Find where the given text appears and provide that cell's center as [X, Y] coordinate. 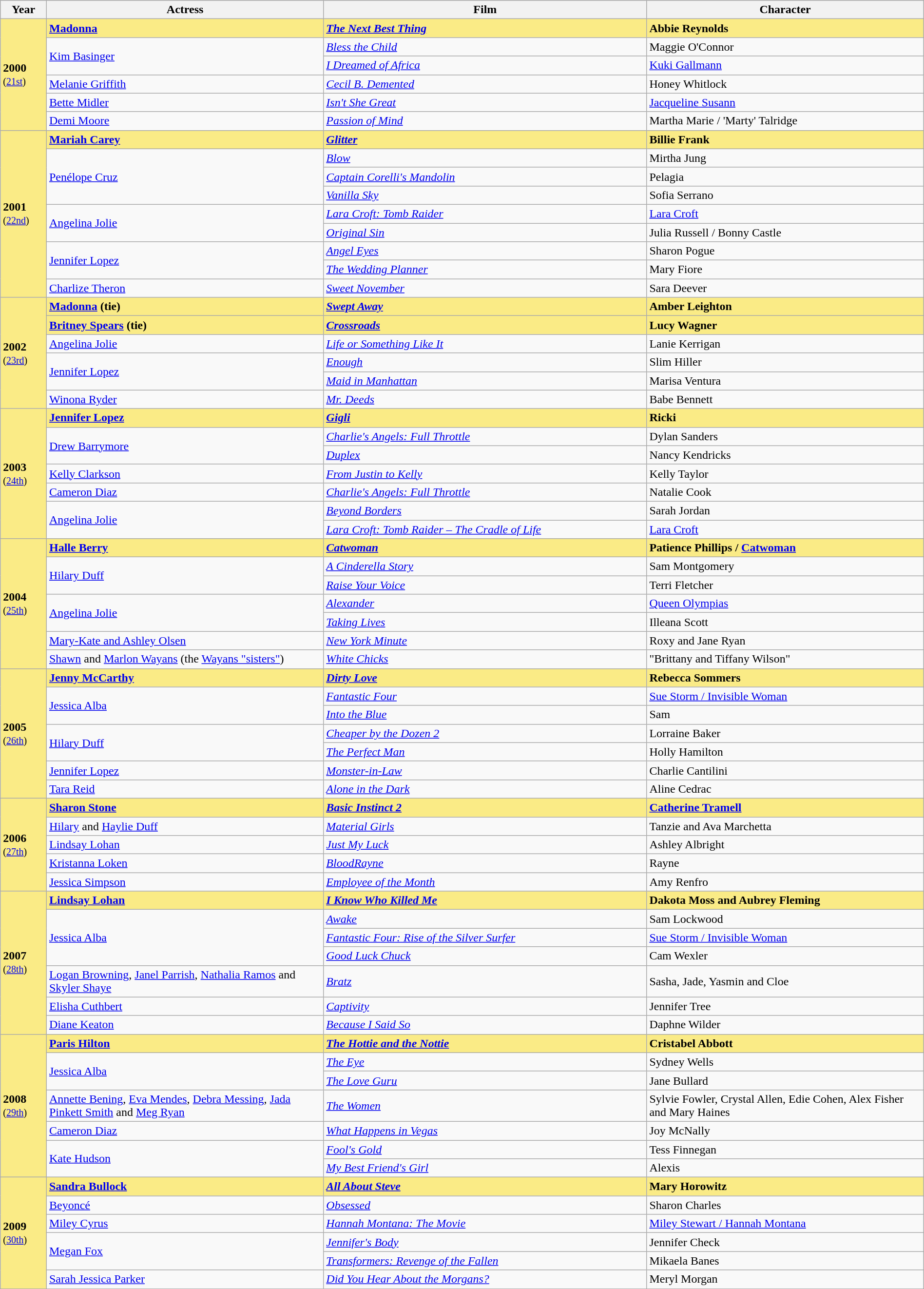
Year [23, 10]
Illeana Scott [785, 622]
Material Girls [485, 826]
Ashley Albright [785, 845]
Kim Basinger [185, 56]
Madonna (tie) [185, 307]
Alone in the Dark [485, 789]
Alexis [785, 1168]
Sylvie Fowler, Crystal Allen, Edie Cohen, Alex Fisher and Mary Haines [785, 1106]
Meryl Morgan [785, 1279]
Enough [485, 362]
Bless the Child [485, 47]
Julia Russell / Bonny Castle [785, 233]
Demi Moore [185, 121]
Beyond Borders [485, 510]
Catwoman [485, 548]
Melanie Griffith [185, 84]
The Love Guru [485, 1080]
Just My Luck [485, 845]
The Next Best Thing [485, 28]
Bratz [485, 981]
Sam Lockwood [785, 919]
Sarah Jordan [785, 510]
2000(21st) [23, 75]
Slim Hiller [785, 362]
Cam Wexler [785, 956]
Natalie Cook [785, 492]
The Wedding Planner [485, 270]
Martha Marie / 'Marty' Talridge [785, 121]
Maggie O'Connor [785, 47]
BloodRayne [485, 863]
Jennifer Check [785, 1242]
Sharon Charles [785, 1205]
Mr. Deeds [485, 399]
Elisha Cuthbert [185, 1006]
Gigli [485, 418]
Passion of Mind [485, 121]
2001(22nd) [23, 214]
Jenny McCarthy [185, 678]
2005(26th) [23, 733]
Maid in Manhattan [485, 381]
2007(28th) [23, 962]
Mary Horowitz [785, 1187]
The Eye [485, 1062]
Amber Leighton [785, 307]
Jacqueline Susann [785, 102]
Crossroads [485, 325]
Angel Eyes [485, 251]
Tara Reid [185, 789]
Lara Croft: Tomb Raider – The Cradle of Life [485, 529]
2008(29th) [23, 1106]
Employee of the Month [485, 882]
Good Luck Chuck [485, 956]
I Know Who Killed Me [485, 900]
Taking Lives [485, 622]
Catherine Tramell [785, 807]
Captivity [485, 1006]
Jennifer Tree [785, 1006]
Winona Ryder [185, 399]
Sara Deever [785, 288]
Holly Hamilton [785, 752]
Awake [485, 919]
Fantastic Four [485, 696]
Raise Your Voice [485, 585]
Dirty Love [485, 678]
Terri Fletcher [785, 585]
Swept Away [485, 307]
Queen Olympias [785, 604]
Madonna [185, 28]
Mary Fiore [785, 270]
Captain Corelli's Mandolin [485, 176]
Actress [185, 10]
All About Steve [485, 1187]
Lara Croft: Tomb Raider [485, 214]
Mikaela Banes [785, 1261]
Nancy Kendricks [785, 455]
Transformers: Revenge of the Fallen [485, 1261]
2009(30th) [23, 1233]
Miley Stewart / Hannah Montana [785, 1224]
Hannah Montana: The Movie [485, 1224]
Beyoncé [185, 1205]
Lucy Wagner [785, 325]
Joy McNally [785, 1131]
I Dreamed of Africa [485, 65]
2004(25th) [23, 604]
Original Sin [485, 233]
Sofia Serrano [785, 195]
Cristabel Abbott [785, 1043]
Megan Fox [185, 1251]
Mirtha Jung [785, 158]
Annette Bening, Eva Mendes, Debra Messing, Jada Pinkett Smith and Meg Ryan [185, 1106]
Mary-Kate and Ashley Olsen [185, 641]
Roxy and Jane Ryan [785, 641]
Daphne Wilder [785, 1025]
Kelly Taylor [785, 473]
Shawn and Marlon Wayans (the Wayans "sisters") [185, 659]
Rebecca Sommers [785, 678]
Paris Hilton [185, 1043]
Kate Hudson [185, 1158]
"Brittany and Tiffany Wilson" [785, 659]
Vanilla Sky [485, 195]
Glitter [485, 139]
Britney Spears (tie) [185, 325]
Tanzie and Ava Marchetta [785, 826]
Patience Phillips / Catwoman [785, 548]
Basic Instinct 2 [485, 807]
Sam [785, 715]
Jane Bullard [785, 1080]
Fool's Gold [485, 1149]
Blow [485, 158]
Mariah Carey [185, 139]
Halle Berry [185, 548]
Life or Something Like It [485, 344]
Charlize Theron [185, 288]
Sharon Stone [185, 807]
The Women [485, 1106]
Pelagia [785, 176]
Character [785, 10]
Duplex [485, 455]
Abbie Reynolds [785, 28]
Kuki Gallmann [785, 65]
Sydney Wells [785, 1062]
Hilary and Haylie Duff [185, 826]
My Best Friend's Girl [485, 1168]
Jennifer's Body [485, 1242]
2003(24th) [23, 473]
Film [485, 10]
Honey Whitlock [785, 84]
Lanie Kerrigan [785, 344]
Tess Finnegan [785, 1149]
Sasha, Jade, Yasmin and Cloe [785, 981]
Penélope Cruz [185, 176]
Dylan Sanders [785, 436]
Obsessed [485, 1205]
The Hottie and the Nottie [485, 1043]
Jessica Simpson [185, 882]
Diane Keaton [185, 1025]
Sweet November [485, 288]
Logan Browning, Janel Parrish, Nathalia Ramos and Skyler Shaye [185, 981]
Because I Said So [485, 1025]
Miley Cyrus [185, 1224]
The Perfect Man [485, 752]
Into the Blue [485, 715]
Drew Barrymore [185, 446]
Babe Bennett [785, 399]
Lorraine Baker [785, 733]
Amy Renfro [785, 882]
From Justin to Kelly [485, 473]
Aline Cedrac [785, 789]
Billie Frank [785, 139]
A Cinderella Story [485, 566]
Rayne [785, 863]
Did You Hear About the Morgans? [485, 1279]
Alexander [485, 604]
Charlie Cantilini [785, 770]
Marisa Ventura [785, 381]
Kelly Clarkson [185, 473]
Bette Midler [185, 102]
Dakota Moss and Aubrey Fleming [785, 900]
Sarah Jessica Parker [185, 1279]
Sam Montgomery [785, 566]
Monster-in-Law [485, 770]
White Chicks [485, 659]
Kristanna Loken [185, 863]
Sharon Pogue [785, 251]
Fantastic Four: Rise of the Silver Surfer [485, 937]
Ricki [785, 418]
Cecil B. Demented [485, 84]
Sandra Bullock [185, 1187]
What Happens in Vegas [485, 1131]
2006(27th) [23, 844]
New York Minute [485, 641]
Isn't She Great [485, 102]
Cheaper by the Dozen 2 [485, 733]
2002(23rd) [23, 353]
